Scan for the cell matching the given text and deliver its [x, y] coordinate at center. 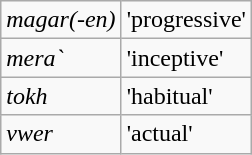
vwer [61, 134]
magar(-en) [61, 20]
tokh [61, 96]
'actual' [186, 134]
'habitual' [186, 96]
mera` [61, 58]
'inceptive' [186, 58]
'progressive' [186, 20]
